For the text-containing cell, return its midpoint in (x, y) coordinate format. 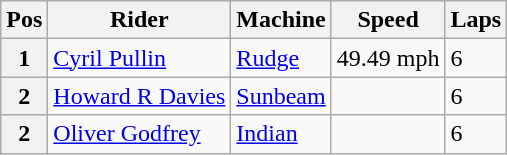
Oliver Godfrey (140, 134)
49.49 mph (388, 58)
Howard R Davies (140, 96)
Pos (24, 20)
Indian (281, 134)
Rudge (281, 58)
Sunbeam (281, 96)
1 (24, 58)
Rider (140, 20)
Laps (476, 20)
Cyril Pullin (140, 58)
Machine (281, 20)
Speed (388, 20)
